Return (x, y) of the center of cell containing provided text 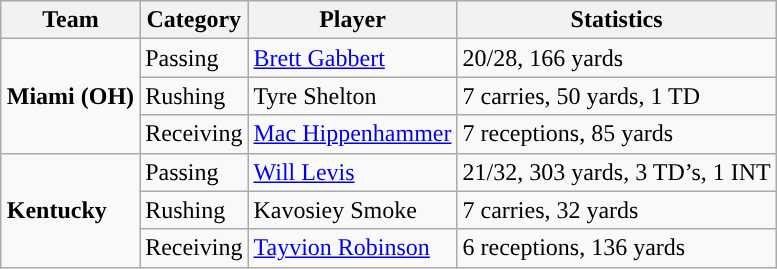
6 receptions, 136 yards (616, 248)
Category (194, 20)
Kentucky (70, 210)
Team (70, 20)
Tyre Shelton (352, 96)
20/28, 166 yards (616, 58)
21/32, 303 yards, 3 TD’s, 1 INT (616, 172)
7 carries, 50 yards, 1 TD (616, 96)
Statistics (616, 20)
Brett Gabbert (352, 58)
7 carries, 32 yards (616, 210)
Mac Hippenhammer (352, 134)
Player (352, 20)
Miami (OH) (70, 96)
Tayvion Robinson (352, 248)
Kavosiey Smoke (352, 210)
7 receptions, 85 yards (616, 134)
Will Levis (352, 172)
